Identify which cell holds the provided text, then report its [x, y] central coordinate. 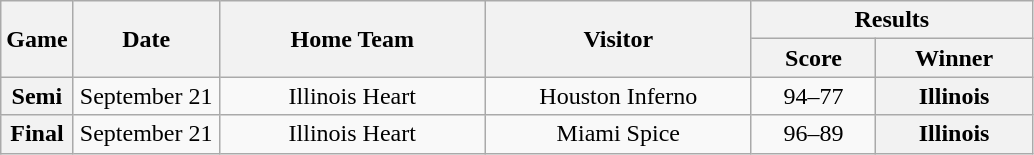
Final [37, 134]
Semi [37, 96]
Results [892, 20]
Home Team [352, 39]
94–77 [813, 96]
Visitor [618, 39]
Game [37, 39]
Score [813, 58]
Miami Spice [618, 134]
Date [146, 39]
Houston Inferno [618, 96]
Winner [954, 58]
96–89 [813, 134]
